Pinpoint the cell where the given text exists, returning its (X, Y) midpoint coordinate. 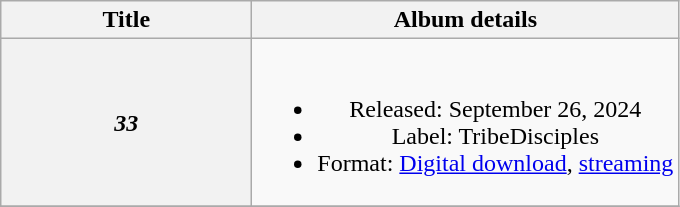
Title (126, 20)
33 (126, 122)
Album details (466, 20)
Released: September 26, 2024Label: TribeDisciplesFormat: Digital download, streaming (466, 122)
